For the text-containing cell, return its midpoint in [x, y] coordinate format. 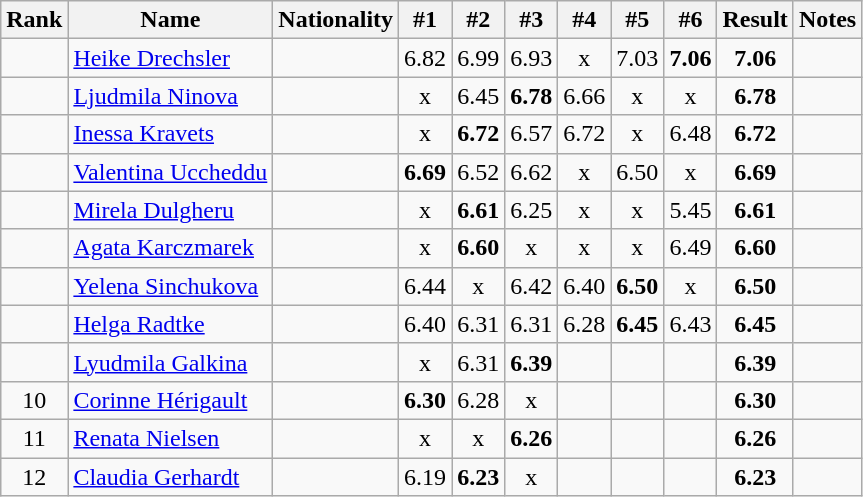
#3 [532, 20]
11 [34, 438]
Nationality [336, 20]
12 [34, 477]
Renata Nielsen [170, 438]
Claudia Gerhardt [170, 477]
Mirela Dulgheru [170, 210]
Agata Karczmarek [170, 248]
5.45 [690, 210]
6.99 [478, 58]
#6 [690, 20]
6.43 [690, 324]
6.19 [426, 477]
Inessa Kravets [170, 134]
Heike Drechsler [170, 58]
6.48 [690, 134]
6.52 [478, 172]
Result [755, 20]
#1 [426, 20]
#5 [638, 20]
7.03 [638, 58]
Corinne Hérigault [170, 400]
Lyudmila Galkina [170, 362]
6.66 [584, 96]
6.57 [532, 134]
Rank [34, 20]
Valentina Uccheddu [170, 172]
#4 [584, 20]
#2 [478, 20]
Yelena Sinchukova [170, 286]
Name [170, 20]
6.49 [690, 248]
6.93 [532, 58]
Notes [827, 20]
6.82 [426, 58]
10 [34, 400]
6.62 [532, 172]
6.44 [426, 286]
Ljudmila Ninova [170, 96]
6.25 [532, 210]
Helga Radtke [170, 324]
6.42 [532, 286]
